From the cell containing the given text, extract its center point as (x, y) coordinate. 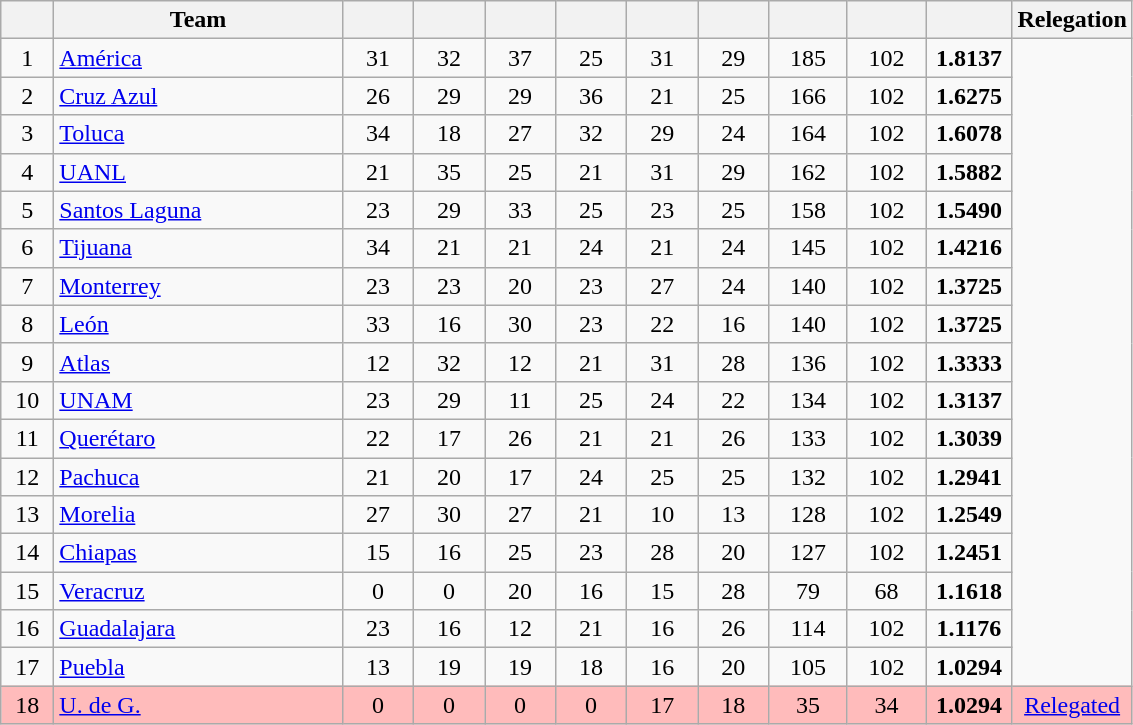
105 (808, 667)
León (198, 324)
5 (28, 210)
2 (28, 96)
Relegation (1072, 20)
36 (592, 96)
1.8137 (969, 58)
145 (808, 248)
1.3333 (969, 362)
1.2549 (969, 515)
166 (808, 96)
Morelia (198, 515)
América (198, 58)
Guadalajara (198, 629)
Veracruz (198, 591)
U. de G. (198, 705)
1.5490 (969, 210)
Chiapas (198, 553)
1.5882 (969, 172)
6 (28, 248)
14 (28, 553)
1.4216 (969, 248)
9 (28, 362)
1.2941 (969, 477)
133 (808, 438)
Team (198, 20)
Querétaro (198, 438)
3 (28, 134)
Relegated (1072, 705)
134 (808, 400)
158 (808, 210)
79 (808, 591)
1.2451 (969, 553)
132 (808, 477)
UNAM (198, 400)
37 (520, 58)
127 (808, 553)
1.6078 (969, 134)
Tijuana (198, 248)
Santos Laguna (198, 210)
UANL (198, 172)
4 (28, 172)
162 (808, 172)
1 (28, 58)
1.1176 (969, 629)
185 (808, 58)
Monterrey (198, 286)
Atlas (198, 362)
1.3137 (969, 400)
1.3039 (969, 438)
136 (808, 362)
114 (808, 629)
8 (28, 324)
Toluca (198, 134)
Puebla (198, 667)
7 (28, 286)
128 (808, 515)
68 (886, 591)
164 (808, 134)
Pachuca (198, 477)
1.6275 (969, 96)
Cruz Azul (198, 96)
1.1618 (969, 591)
